Detect which cell encompasses the target text, then output its (X, Y) center coordinate. 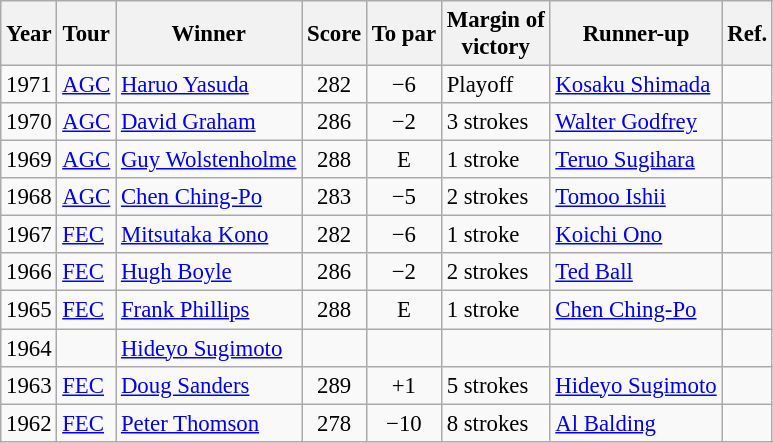
1965 (29, 310)
1963 (29, 385)
Winner (209, 34)
Tomoo Ishii (636, 197)
Peter Thomson (209, 423)
Tour (86, 34)
Al Balding (636, 423)
283 (334, 197)
David Graham (209, 122)
Frank Phillips (209, 310)
Playoff (496, 85)
Koichi Ono (636, 235)
Score (334, 34)
1968 (29, 197)
1966 (29, 273)
To par (404, 34)
Haruo Yasuda (209, 85)
Runner-up (636, 34)
Doug Sanders (209, 385)
1971 (29, 85)
Ref. (747, 34)
3 strokes (496, 122)
Walter Godfrey (636, 122)
278 (334, 423)
Kosaku Shimada (636, 85)
−10 (404, 423)
1964 (29, 348)
Guy Wolstenholme (209, 160)
8 strokes (496, 423)
1967 (29, 235)
Year (29, 34)
−5 (404, 197)
289 (334, 385)
Teruo Sugihara (636, 160)
Hugh Boyle (209, 273)
+1 (404, 385)
1962 (29, 423)
Margin ofvictory (496, 34)
5 strokes (496, 385)
Mitsutaka Kono (209, 235)
1970 (29, 122)
Ted Ball (636, 273)
1969 (29, 160)
